Output the (X, Y) coordinate of the center of the cell containing the given text.  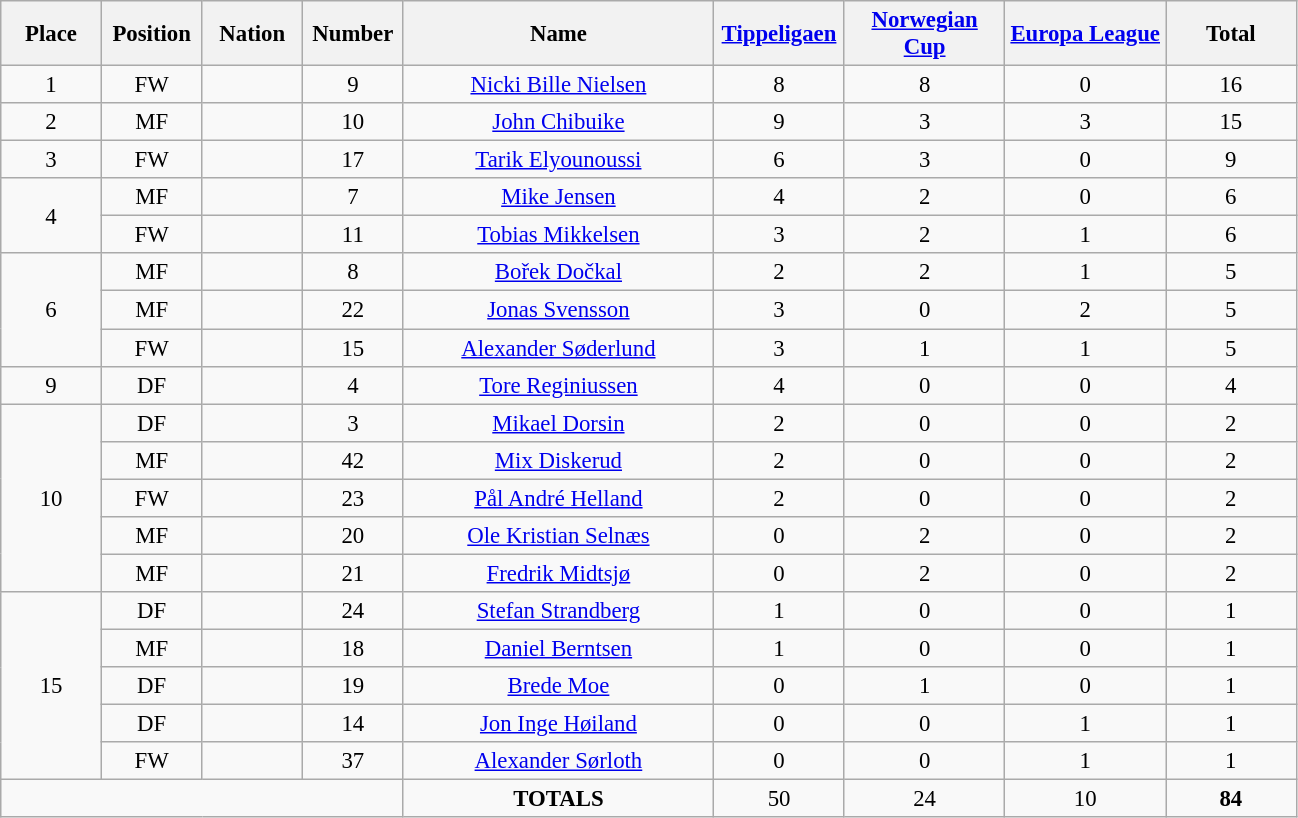
7 (354, 197)
Mikael Dorsin (558, 423)
Europa League (1086, 34)
Norwegian Cup (924, 34)
Fredrik Midtsjø (558, 573)
21 (354, 573)
Jonas Svensson (558, 310)
TOTALS (558, 799)
Tarik Elyounoussi (558, 160)
Stefan Strandberg (558, 611)
20 (354, 536)
22 (354, 310)
Total (1232, 34)
Alexander Søderlund (558, 348)
Number (354, 34)
Place (52, 34)
84 (1232, 799)
Alexander Sørloth (558, 761)
14 (354, 724)
50 (780, 799)
17 (354, 160)
Name (558, 34)
11 (354, 235)
16 (1232, 85)
Nation (252, 34)
Nicki Bille Nielsen (558, 85)
Tobias Mikkelsen (558, 235)
19 (354, 686)
Jon Inge Høiland (558, 724)
37 (354, 761)
John Chibuike (558, 122)
Mix Diskerud (558, 460)
Tippeligaen (780, 34)
Position (152, 34)
Daniel Berntsen (558, 648)
23 (354, 498)
42 (354, 460)
Pål André Helland (558, 498)
Mike Jensen (558, 197)
Tore Reginiussen (558, 385)
18 (354, 648)
Ole Kristian Selnæs (558, 536)
Bořek Dočkal (558, 273)
Brede Moe (558, 686)
